Output the (X, Y) coordinate of the center of the cell containing the given text.  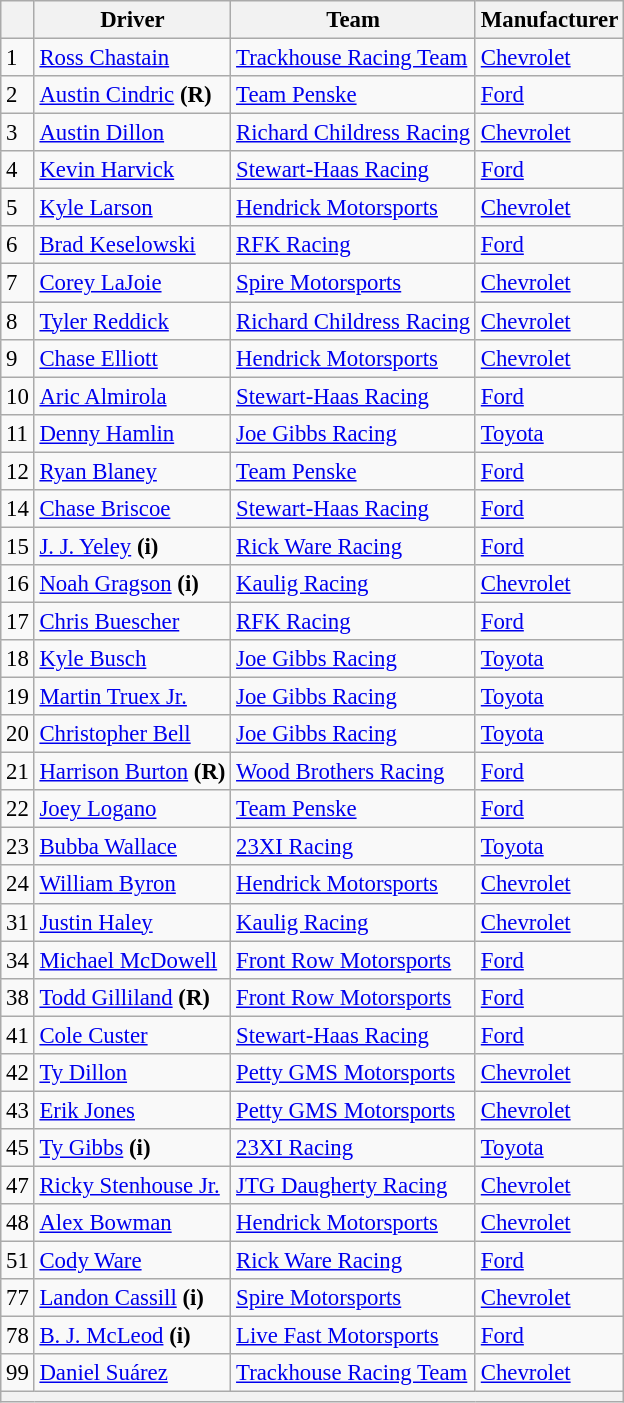
Bubba Wallace (132, 847)
78 (18, 1336)
Chase Elliott (132, 358)
5 (18, 208)
Austin Dillon (132, 133)
Erik Jones (132, 1110)
17 (18, 621)
Michael McDowell (132, 960)
34 (18, 960)
Ross Chastain (132, 58)
15 (18, 546)
Todd Gilliland (R) (132, 997)
Live Fast Motorsports (354, 1336)
Team (354, 20)
22 (18, 809)
Manufacturer (549, 20)
99 (18, 1373)
Driver (132, 20)
12 (18, 471)
William Byron (132, 885)
43 (18, 1110)
1 (18, 58)
24 (18, 885)
Wood Brothers Racing (354, 772)
77 (18, 1298)
38 (18, 997)
J. J. Yeley (i) (132, 546)
Daniel Suárez (132, 1373)
B. J. McLeod (i) (132, 1336)
42 (18, 1073)
Harrison Burton (R) (132, 772)
41 (18, 1035)
Aric Almirola (132, 396)
Ty Dillon (132, 1073)
Alex Bowman (132, 1223)
Cody Ware (132, 1261)
4 (18, 170)
Christopher Bell (132, 734)
10 (18, 396)
8 (18, 321)
Tyler Reddick (132, 321)
Chris Buescher (132, 621)
Corey LaJoie (132, 283)
20 (18, 734)
16 (18, 584)
47 (18, 1185)
JTG Daugherty Racing (354, 1185)
3 (18, 133)
Ricky Stenhouse Jr. (132, 1185)
Martin Truex Jr. (132, 697)
9 (18, 358)
Ryan Blaney (132, 471)
Landon Cassill (i) (132, 1298)
Denny Hamlin (132, 433)
Ty Gibbs (i) (132, 1148)
19 (18, 697)
21 (18, 772)
Brad Keselowski (132, 245)
6 (18, 245)
23 (18, 847)
48 (18, 1223)
Kevin Harvick (132, 170)
18 (18, 659)
45 (18, 1148)
Kyle Larson (132, 208)
Austin Cindric (R) (132, 95)
31 (18, 922)
14 (18, 509)
Cole Custer (132, 1035)
Noah Gragson (i) (132, 584)
11 (18, 433)
Joey Logano (132, 809)
2 (18, 95)
Chase Briscoe (132, 509)
Kyle Busch (132, 659)
7 (18, 283)
Justin Haley (132, 922)
51 (18, 1261)
